Pinpoint the cell where the given text exists, returning its (X, Y) midpoint coordinate. 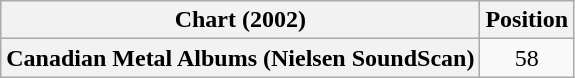
Position (527, 20)
58 (527, 58)
Canadian Metal Albums (Nielsen SoundScan) (240, 58)
Chart (2002) (240, 20)
